Output the (x, y) coordinate of the center of the cell containing the given text.  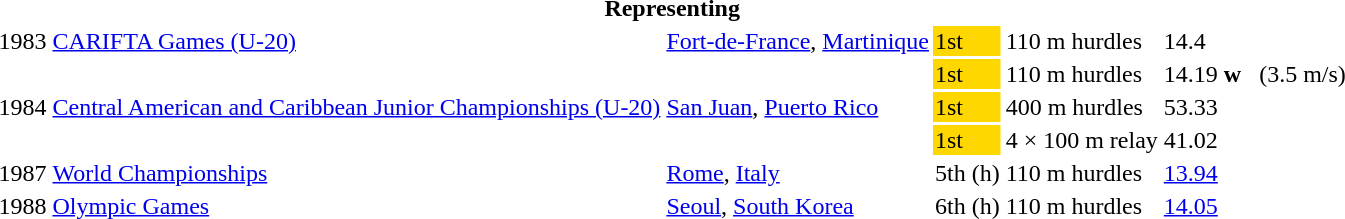
Rome, Italy (798, 173)
5th (h) (967, 173)
4 × 100 m relay (1082, 140)
San Juan, Puerto Rico (798, 107)
400 m hurdles (1082, 107)
Fort-de-France, Martinique (798, 41)
CARIFTA Games (U-20) (356, 41)
World Championships (356, 173)
Central American and Caribbean Junior Championships (U-20) (356, 107)
